Pinpoint the cell where the given text exists, returning its [x, y] midpoint coordinate. 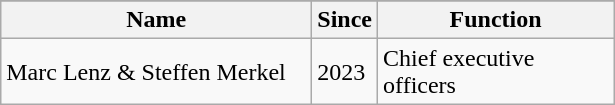
Marc Lenz & Steffen Merkel [156, 72]
Chief executive officers [496, 72]
Function [496, 20]
Since [345, 20]
Name [156, 20]
2023 [345, 72]
